Determine the (x, y) coordinate at the center of the cell enclosing the given text.  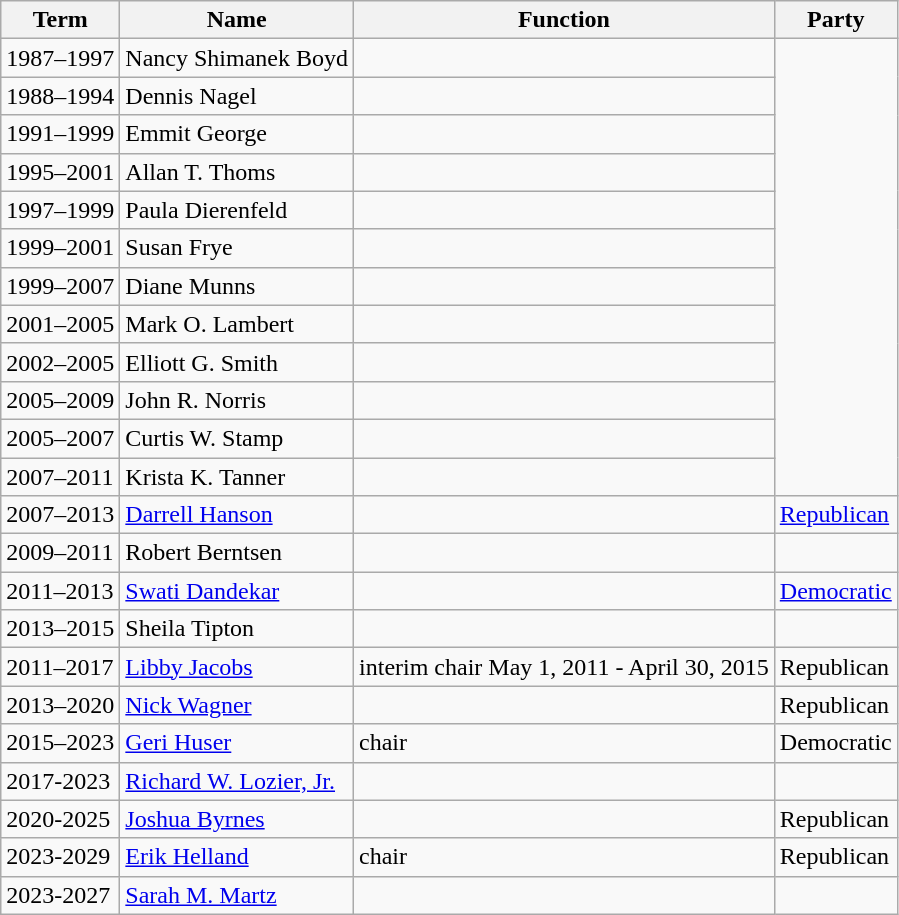
1995–2001 (60, 172)
Diane Munns (237, 286)
Name (237, 20)
Allan T. Thoms (237, 172)
John R. Norris (237, 400)
Function (564, 20)
Geri Huser (237, 743)
1991–1999 (60, 134)
Party (836, 20)
Richard W. Lozier, Jr. (237, 781)
1997–1999 (60, 210)
Dennis Nagel (237, 96)
2015–2023 (60, 743)
2011–2013 (60, 591)
Sarah M. Martz (237, 895)
interim chair May 1, 2011 - April 30, 2015 (564, 667)
Nick Wagner (237, 705)
Mark O. Lambert (237, 324)
2020-2025 (60, 819)
2023-2027 (60, 895)
2017-2023 (60, 781)
1987–1997 (60, 58)
1988–1994 (60, 96)
2007–2011 (60, 477)
2011–2017 (60, 667)
1999–2007 (60, 286)
Susan Frye (237, 248)
Term (60, 20)
Darrell Hanson (237, 515)
2005–2009 (60, 400)
Sheila Tipton (237, 629)
2013–2015 (60, 629)
Emmit George (237, 134)
1999–2001 (60, 248)
Erik Helland (237, 857)
2005–2007 (60, 438)
2002–2005 (60, 362)
Paula Dierenfeld (237, 210)
Nancy Shimanek Boyd (237, 58)
2007–2013 (60, 515)
Joshua Byrnes (237, 819)
Curtis W. Stamp (237, 438)
Swati Dandekar (237, 591)
Elliott G. Smith (237, 362)
Krista K. Tanner (237, 477)
2013–2020 (60, 705)
2009–2011 (60, 553)
Robert Berntsen (237, 553)
Libby Jacobs (237, 667)
2023-2029 (60, 857)
2001–2005 (60, 324)
